Locate the cell with the specified text and output its [X, Y] center coordinate. 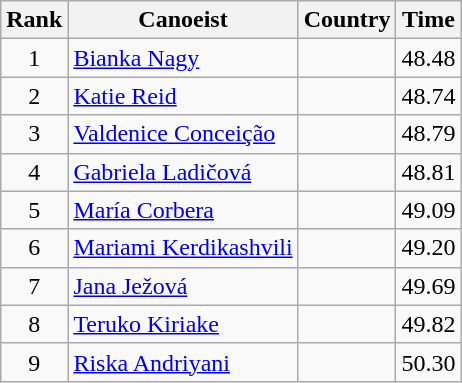
9 [34, 362]
Katie Reid [183, 96]
48.81 [428, 172]
Canoeist [183, 20]
49.09 [428, 210]
Teruko Kiriake [183, 324]
Jana Ježová [183, 286]
Gabriela Ladičová [183, 172]
Country [347, 20]
4 [34, 172]
48.74 [428, 96]
6 [34, 248]
50.30 [428, 362]
Time [428, 20]
2 [34, 96]
49.20 [428, 248]
Bianka Nagy [183, 58]
Mariami Kerdikashvili [183, 248]
49.82 [428, 324]
5 [34, 210]
49.69 [428, 286]
48.79 [428, 134]
María Corbera [183, 210]
7 [34, 286]
Valdenice Conceição [183, 134]
1 [34, 58]
Riska Andriyani [183, 362]
3 [34, 134]
Rank [34, 20]
48.48 [428, 58]
8 [34, 324]
